Return the (x, y) coordinate for the center point of the cell that contains the specified text.  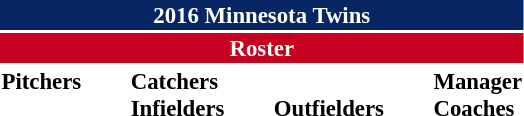
Roster (262, 48)
2016 Minnesota Twins (262, 15)
